Extract the [X, Y] coordinate from the center of the cell holding the provided text.  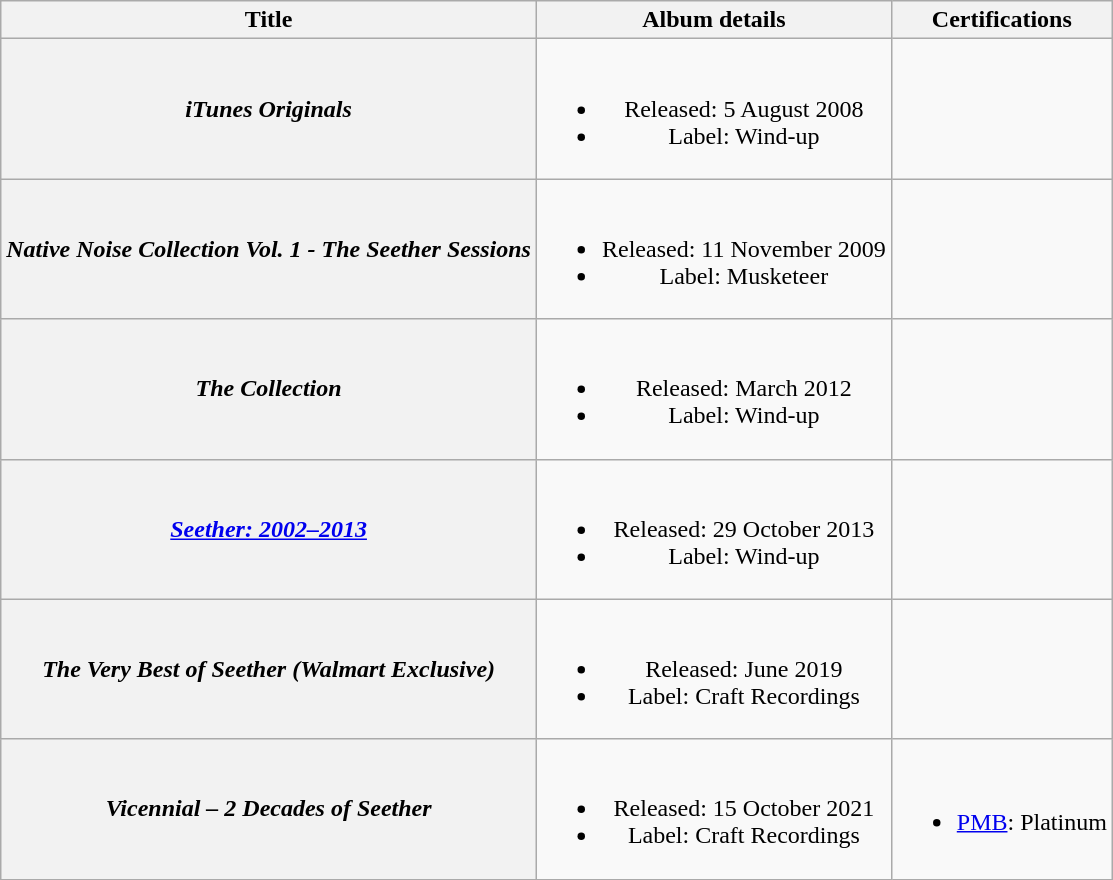
The Very Best of Seether (Walmart Exclusive) [269, 669]
Vicennial – 2 Decades of Seether [269, 809]
Released: 11 November 2009Label: Musketeer [714, 249]
Released: 15 October 2021Label: Craft Recordings [714, 809]
Title [269, 20]
Released: June 2019Label: Craft Recordings [714, 669]
PMB: Platinum [1002, 809]
iTunes Originals [269, 109]
Released: 5 August 2008Label: Wind-up [714, 109]
Released: 29 October 2013Label: Wind-up [714, 529]
Released: March 2012Label: Wind-up [714, 389]
The Collection [269, 389]
Certifications [1002, 20]
Native Noise Collection Vol. 1 - The Seether Sessions [269, 249]
Seether: 2002–2013 [269, 529]
Album details [714, 20]
